Find where the given text appears and provide that cell's center as [x, y] coordinate. 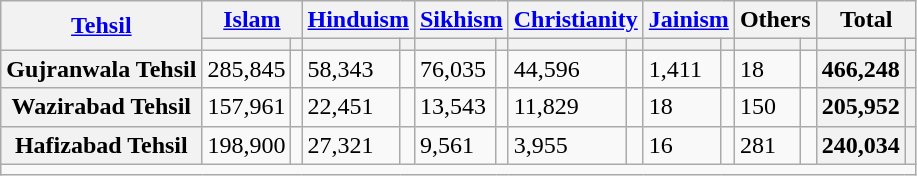
9,561 [455, 145]
198,900 [246, 145]
22,451 [351, 107]
Others [775, 20]
Hinduism [358, 20]
Christianity [576, 20]
13,543 [455, 107]
3,955 [567, 145]
205,952 [860, 107]
Hafizabad Tehsil [102, 145]
1,411 [682, 69]
Gujranwala Tehsil [102, 69]
27,321 [351, 145]
11,829 [567, 107]
157,961 [246, 107]
Tehsil [102, 26]
150 [767, 107]
Sikhism [461, 20]
281 [767, 145]
240,034 [860, 145]
Total [866, 20]
Islam [252, 20]
58,343 [351, 69]
285,845 [246, 69]
466,248 [860, 69]
Jainism [688, 20]
76,035 [455, 69]
44,596 [567, 69]
16 [682, 145]
Wazirabad Tehsil [102, 107]
